Find where the given text appears and provide that cell's center as (x, y) coordinate. 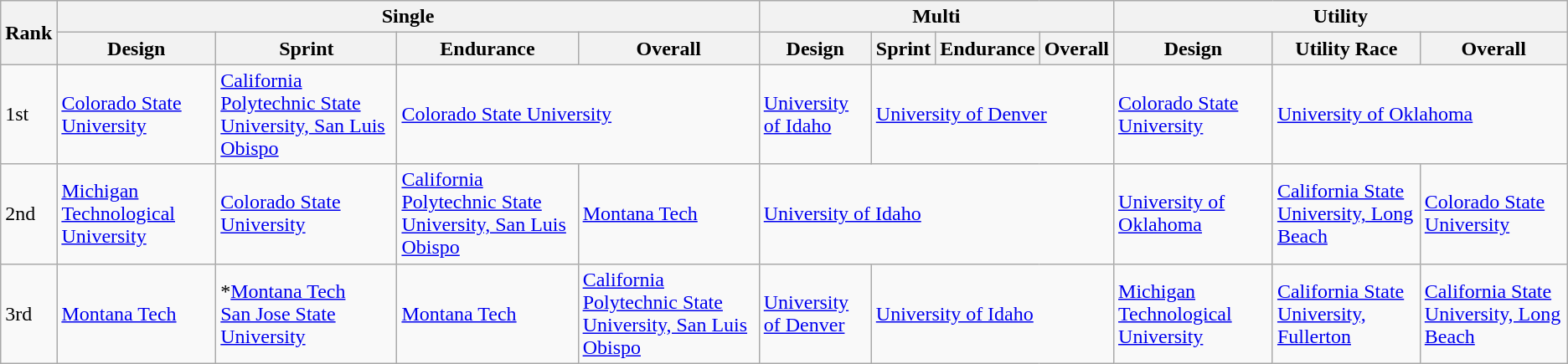
Utility (1341, 17)
*Montana TechSan Jose State University (307, 313)
2nd (28, 214)
Multi (936, 17)
3rd (28, 313)
Utility Race (1346, 49)
California State University, Fullerton (1346, 313)
1st (28, 114)
Rank (28, 33)
Single (408, 17)
